Capture the cell that displays the provided text and extract its [x, y] central coordinate. 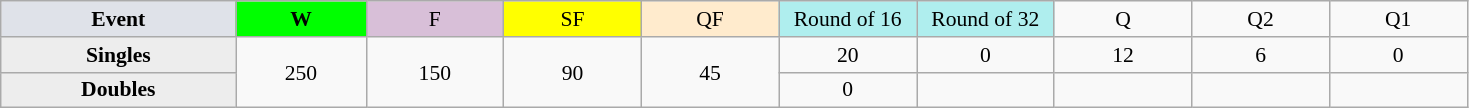
W [301, 19]
6 [1261, 55]
QF [710, 19]
Singles [118, 55]
Round of 16 [848, 19]
250 [301, 72]
12 [1123, 55]
Q1 [1398, 19]
Event [118, 19]
Round of 32 [985, 19]
Q2 [1261, 19]
90 [573, 72]
20 [848, 55]
Doubles [118, 90]
Q [1123, 19]
45 [710, 72]
F [435, 19]
150 [435, 72]
SF [573, 19]
